Locate the cell with the specified text and output its (x, y) center coordinate. 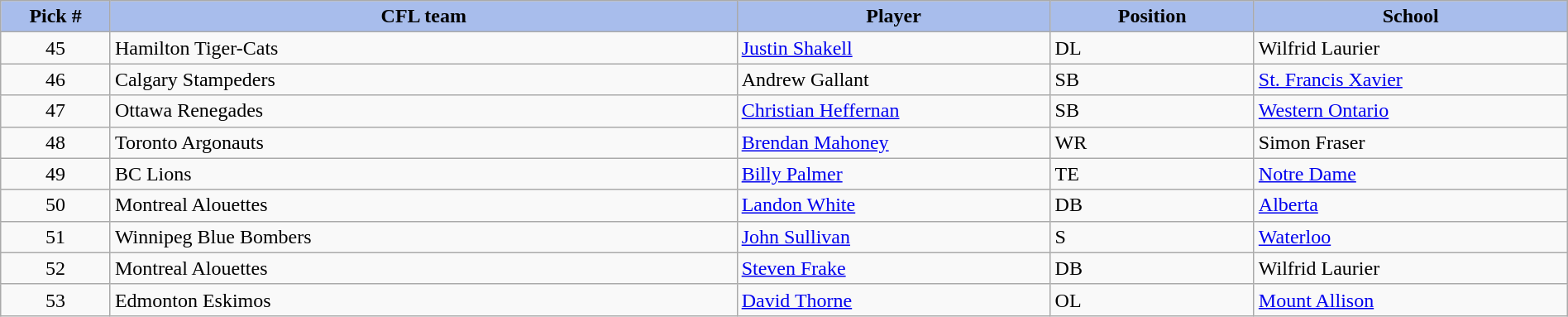
Position (1152, 17)
Justin Shakell (893, 48)
Simon Fraser (1411, 142)
St. Francis Xavier (1411, 79)
Player (893, 17)
45 (56, 48)
BC Lions (423, 174)
Notre Dame (1411, 174)
DL (1152, 48)
Pick # (56, 17)
Calgary Stampeders (423, 79)
Mount Allison (1411, 300)
Brendan Mahoney (893, 142)
52 (56, 268)
OL (1152, 300)
Alberta (1411, 205)
S (1152, 237)
David Thorne (893, 300)
Steven Frake (893, 268)
47 (56, 111)
50 (56, 205)
Andrew Gallant (893, 79)
53 (56, 300)
John Sullivan (893, 237)
46 (56, 79)
Christian Heffernan (893, 111)
Western Ontario (1411, 111)
Hamilton Tiger-Cats (423, 48)
Landon White (893, 205)
WR (1152, 142)
TE (1152, 174)
Billy Palmer (893, 174)
49 (56, 174)
Waterloo (1411, 237)
Winnipeg Blue Bombers (423, 237)
Ottawa Renegades (423, 111)
School (1411, 17)
51 (56, 237)
Toronto Argonauts (423, 142)
48 (56, 142)
CFL team (423, 17)
Edmonton Eskimos (423, 300)
